Detect which cell encompasses the target text, then output its (x, y) center coordinate. 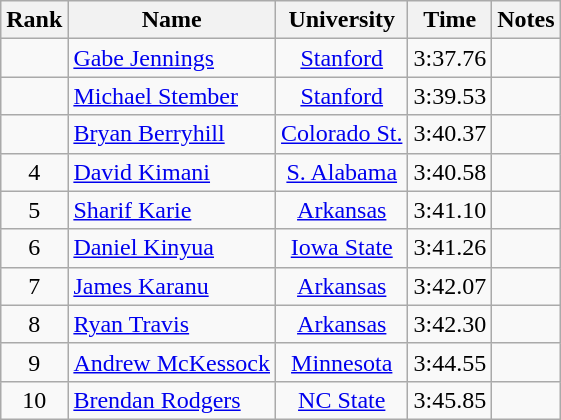
S. Alabama (342, 172)
7 (34, 286)
3:41.10 (450, 210)
3:40.58 (450, 172)
6 (34, 248)
University (342, 20)
Brendan Rodgers (172, 400)
9 (34, 362)
David Kimani (172, 172)
3:41.26 (450, 248)
Notes (526, 20)
Bryan Berryhill (172, 134)
Andrew McKessock (172, 362)
Iowa State (342, 248)
3:39.53 (450, 96)
5 (34, 210)
Michael Stember (172, 96)
Time (450, 20)
3:42.07 (450, 286)
3:40.37 (450, 134)
8 (34, 324)
Sharif Karie (172, 210)
10 (34, 400)
3:44.55 (450, 362)
Rank (34, 20)
3:37.76 (450, 58)
Ryan Travis (172, 324)
Name (172, 20)
NC State (342, 400)
3:42.30 (450, 324)
James Karanu (172, 286)
Gabe Jennings (172, 58)
4 (34, 172)
3:45.85 (450, 400)
Colorado St. (342, 134)
Minnesota (342, 362)
Daniel Kinyua (172, 248)
